For the text-containing cell, return its midpoint in (x, y) coordinate format. 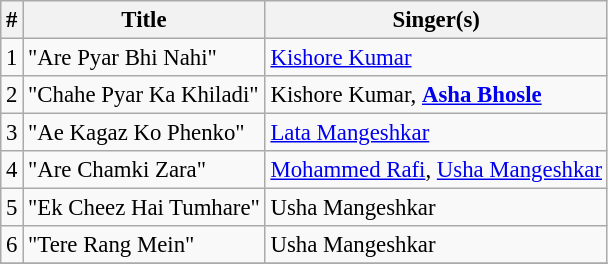
2 (12, 95)
"Tere Rang Mein" (144, 245)
4 (12, 170)
Lata Mangeshkar (436, 133)
5 (12, 208)
"Ae Kagaz Ko Phenko" (144, 133)
"Are Pyar Bhi Nahi" (144, 58)
Title (144, 20)
1 (12, 58)
"Are Chamki Zara" (144, 170)
"Chahe Pyar Ka Khiladi" (144, 95)
Singer(s) (436, 20)
Mohammed Rafi, Usha Mangeshkar (436, 170)
Kishore Kumar, Asha Bhosle (436, 95)
3 (12, 133)
Kishore Kumar (436, 58)
6 (12, 245)
"Ek Cheez Hai Tumhare" (144, 208)
# (12, 20)
